Search for the cell housing the specified text and yield its [x, y] center coordinate. 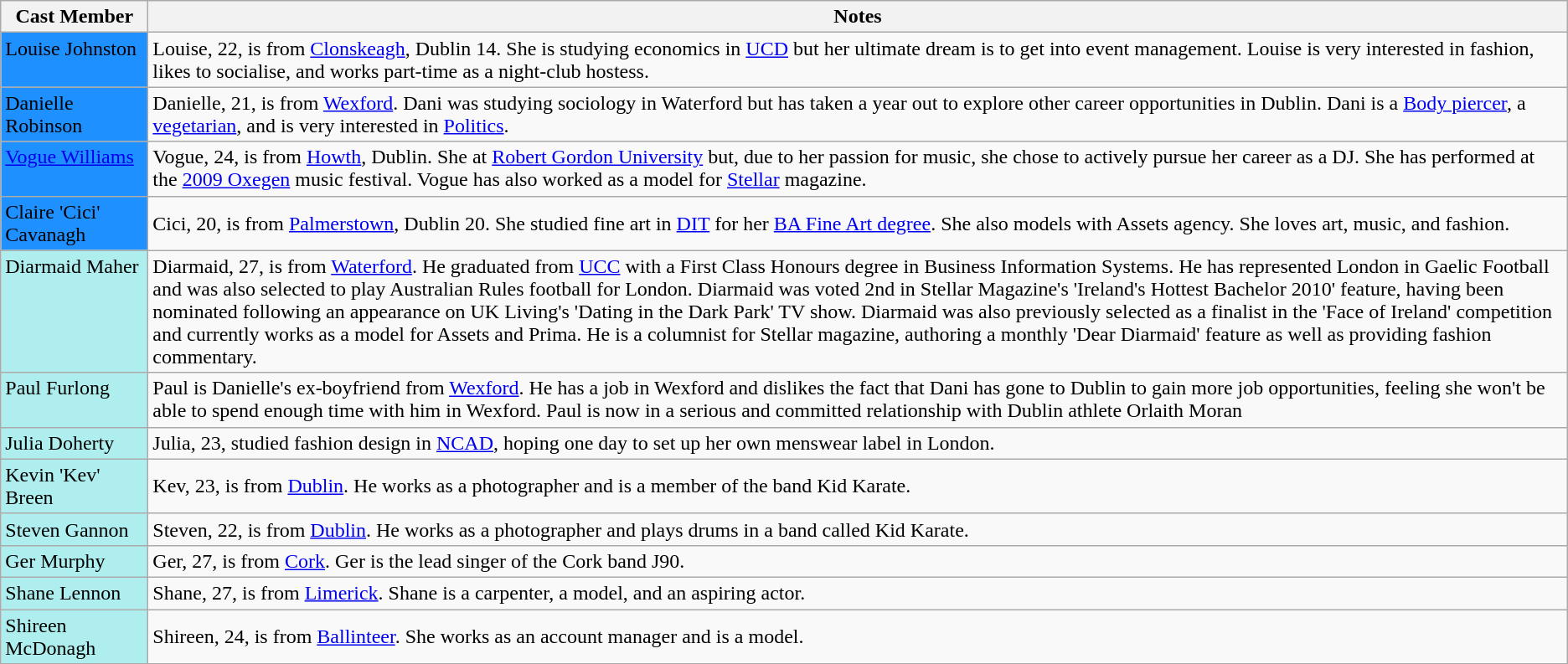
Julia Doherty [75, 443]
Shireen McDonagh [75, 636]
Vogue Williams [75, 169]
Shane Lennon [75, 593]
Julia, 23, studied fashion design in NCAD, hoping one day to set up her own menswear label in London. [858, 443]
Kev, 23, is from Dublin. He works as a photographer and is a member of the band Kid Karate. [858, 486]
Claire 'Cici' Cavanagh [75, 223]
Notes [858, 17]
Ger Murphy [75, 561]
Kevin 'Kev' Breen [75, 486]
Danielle Robinson [75, 114]
Shireen, 24, is from Ballinteer. She works as an account manager and is a model. [858, 636]
Steven Gannon [75, 529]
Diarmaid Maher [75, 311]
Steven, 22, is from Dublin. He works as a photographer and plays drums in a band called Kid Karate. [858, 529]
Paul Furlong [75, 400]
Shane, 27, is from Limerick. Shane is a carpenter, a model, and an aspiring actor. [858, 593]
Louise Johnston [75, 60]
Cast Member [75, 17]
Ger, 27, is from Cork. Ger is the lead singer of the Cork band J90. [858, 561]
